Find where the given text appears and provide that cell's center as (x, y) coordinate. 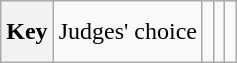
Judges' choice (128, 32)
Key (27, 32)
